Return the [x, y] coordinate for the center point of the cell that contains the specified text.  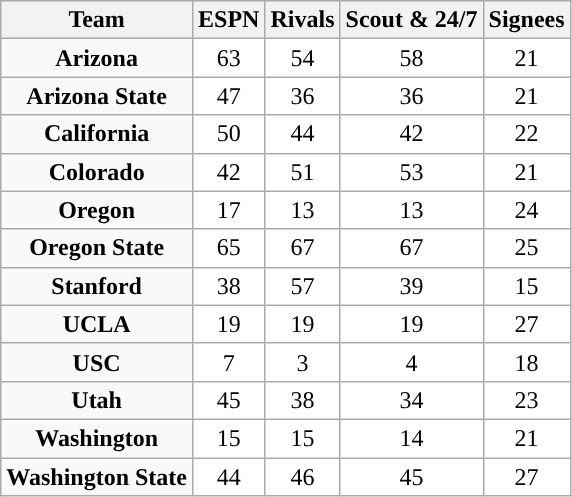
USC [97, 362]
23 [526, 400]
Colorado [97, 172]
53 [412, 172]
47 [229, 96]
Signees [526, 20]
Oregon [97, 210]
50 [229, 134]
22 [526, 134]
4 [412, 362]
California [97, 134]
7 [229, 362]
Utah [97, 400]
46 [302, 477]
Arizona [97, 58]
Washington State [97, 477]
65 [229, 248]
25 [526, 248]
17 [229, 210]
Scout & 24/7 [412, 20]
58 [412, 58]
3 [302, 362]
Washington [97, 438]
UCLA [97, 324]
Oregon State [97, 248]
57 [302, 286]
14 [412, 438]
24 [526, 210]
63 [229, 58]
18 [526, 362]
Team [97, 20]
ESPN [229, 20]
Stanford [97, 286]
51 [302, 172]
Rivals [302, 20]
39 [412, 286]
34 [412, 400]
Arizona State [97, 96]
54 [302, 58]
